Detect which cell encompasses the target text, then output its [x, y] center coordinate. 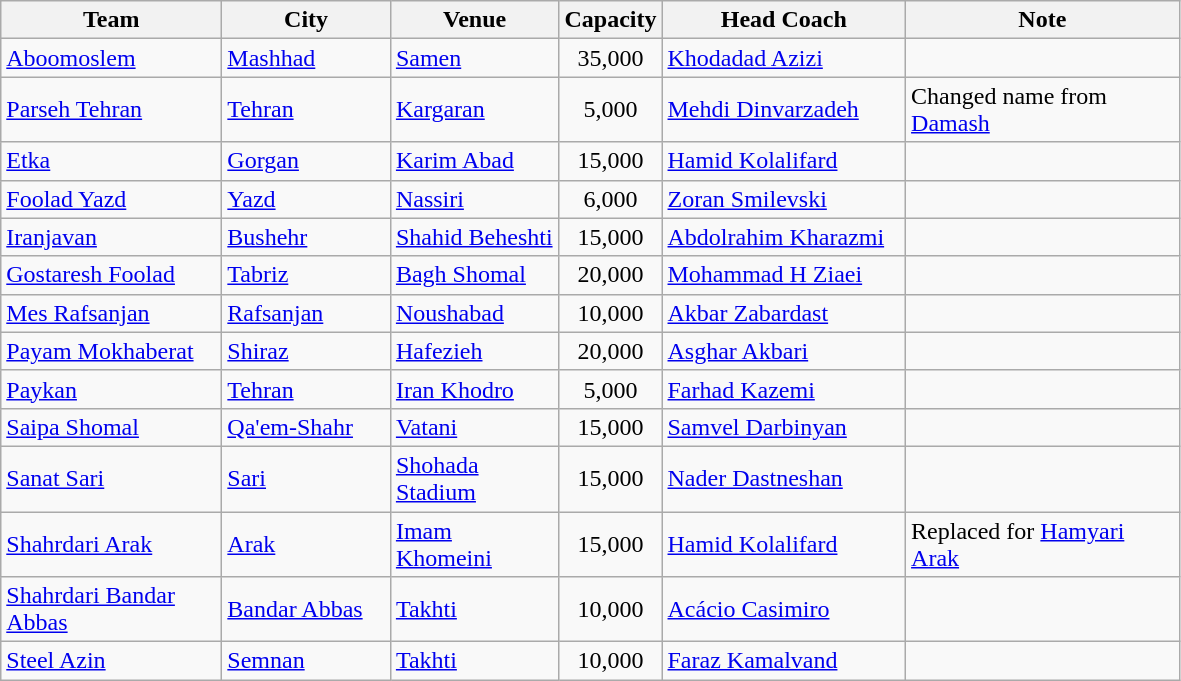
Gorgan [306, 161]
Bandar Abbas [306, 610]
Replaced for Hamyari Arak [1043, 544]
Gostaresh Foolad [112, 275]
Acácio Casimiro [784, 610]
6,000 [610, 199]
Imam Khomeini [474, 544]
Parseh Tehran [112, 110]
Faraz Kamalvand [784, 661]
Tabriz [306, 275]
Bushehr [306, 237]
Akbar Zabardast [784, 313]
Saipa Shomal [112, 427]
Semnan [306, 661]
Nader Dastneshan [784, 478]
Abdolrahim Kharazmi [784, 237]
Shahrdari Arak [112, 544]
Samen [474, 58]
Farhad Kazemi [784, 389]
Mashhad [306, 58]
Asghar Akbari [784, 351]
Iranjavan [112, 237]
Shahid Beheshti [474, 237]
Payam Mokhaberat [112, 351]
Sanat Sari [112, 478]
City [306, 20]
Arak [306, 544]
Shahrdari Bandar Abbas [112, 610]
Shohada Stadium [474, 478]
Steel Azin [112, 661]
Vatani [474, 427]
Etka [112, 161]
Mes Rafsanjan [112, 313]
Paykan [112, 389]
Samvel Darbinyan [784, 427]
Bagh Shomal [474, 275]
35,000 [610, 58]
Karim Abad [474, 161]
Capacity [610, 20]
Changed name from Damash [1043, 110]
Foolad Yazd [112, 199]
Team [112, 20]
Shiraz [306, 351]
Khodadad Azizi [784, 58]
Venue [474, 20]
Head Coach [784, 20]
Yazd [306, 199]
Note [1043, 20]
Sari [306, 478]
Mohammad H Ziaei [784, 275]
Nassiri [474, 199]
Hafezieh [474, 351]
Qa'em-Shahr [306, 427]
Zoran Smilevski [784, 199]
Mehdi Dinvarzadeh [784, 110]
Noushabad [474, 313]
Kargaran [474, 110]
Iran Khodro [474, 389]
Aboomoslem [112, 58]
Rafsanjan [306, 313]
